Capture the cell that displays the provided text and extract its [x, y] central coordinate. 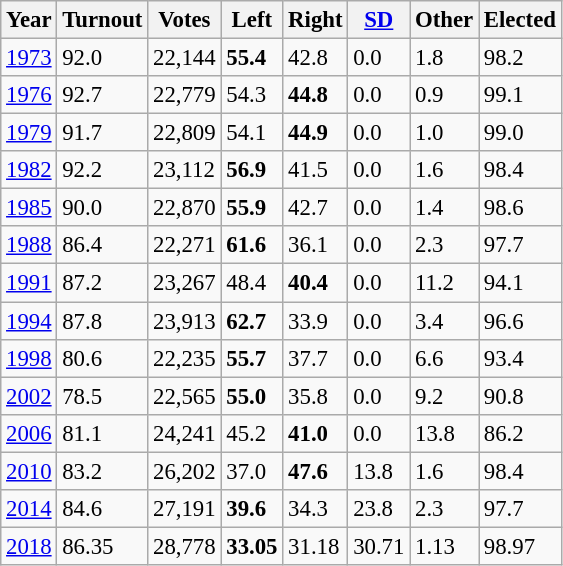
86.4 [102, 245]
22,870 [184, 208]
41.0 [316, 433]
30.71 [379, 546]
34.3 [316, 509]
78.5 [102, 396]
87.8 [102, 321]
Right [316, 20]
55.9 [252, 208]
62.7 [252, 321]
37.0 [252, 471]
99.1 [520, 95]
80.6 [102, 358]
40.4 [316, 283]
2006 [29, 433]
36.1 [316, 245]
94.1 [520, 283]
33.9 [316, 321]
90.8 [520, 396]
26,202 [184, 471]
96.6 [520, 321]
23.8 [379, 509]
0.9 [444, 95]
23,112 [184, 170]
22,144 [184, 58]
1976 [29, 95]
2014 [29, 509]
23,267 [184, 283]
1982 [29, 170]
44.8 [316, 95]
44.9 [316, 133]
48.4 [252, 283]
22,809 [184, 133]
1.8 [444, 58]
55.7 [252, 358]
81.1 [102, 433]
2002 [29, 396]
27,191 [184, 509]
22,235 [184, 358]
61.6 [252, 245]
23,913 [184, 321]
2010 [29, 471]
91.7 [102, 133]
42.8 [316, 58]
1991 [29, 283]
47.6 [316, 471]
22,779 [184, 95]
37.7 [316, 358]
Elected [520, 20]
9.2 [444, 396]
54.1 [252, 133]
Year [29, 20]
22,565 [184, 396]
Left [252, 20]
3.4 [444, 321]
1.4 [444, 208]
45.2 [252, 433]
56.9 [252, 170]
41.5 [316, 170]
98.2 [520, 58]
Other [444, 20]
22,271 [184, 245]
54.3 [252, 95]
92.0 [102, 58]
1998 [29, 358]
55.0 [252, 396]
1973 [29, 58]
28,778 [184, 546]
11.2 [444, 283]
Turnout [102, 20]
55.4 [252, 58]
86.35 [102, 546]
2018 [29, 546]
35.8 [316, 396]
Votes [184, 20]
1.13 [444, 546]
1985 [29, 208]
1979 [29, 133]
SD [379, 20]
90.0 [102, 208]
42.7 [316, 208]
6.6 [444, 358]
31.18 [316, 546]
83.2 [102, 471]
84.6 [102, 509]
39.6 [252, 509]
87.2 [102, 283]
1994 [29, 321]
1.0 [444, 133]
92.2 [102, 170]
86.2 [520, 433]
98.97 [520, 546]
98.6 [520, 208]
24,241 [184, 433]
92.7 [102, 95]
99.0 [520, 133]
1988 [29, 245]
33.05 [252, 546]
93.4 [520, 358]
